For the text-containing cell, return its midpoint in [X, Y] coordinate format. 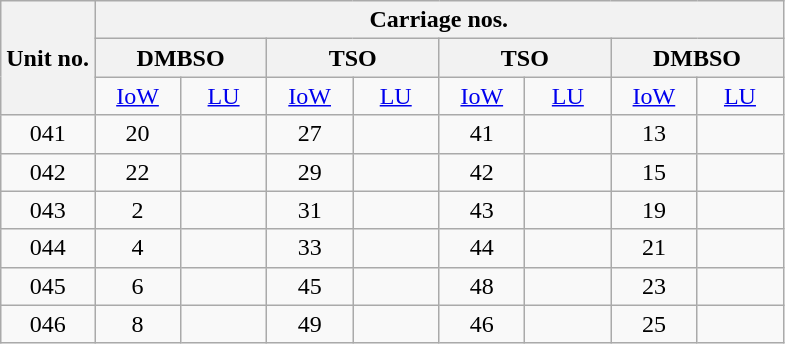
4 [137, 248]
33 [310, 248]
042 [48, 172]
15 [654, 172]
13 [654, 134]
Unit no. [48, 58]
49 [310, 324]
21 [654, 248]
Carriage nos. [438, 20]
46 [482, 324]
20 [137, 134]
45 [310, 286]
23 [654, 286]
29 [310, 172]
046 [48, 324]
22 [137, 172]
27 [310, 134]
19 [654, 210]
044 [48, 248]
25 [654, 324]
48 [482, 286]
043 [48, 210]
6 [137, 286]
43 [482, 210]
31 [310, 210]
44 [482, 248]
41 [482, 134]
2 [137, 210]
8 [137, 324]
041 [48, 134]
42 [482, 172]
045 [48, 286]
